Extract the (x, y) coordinate from the center of the cell holding the provided text.  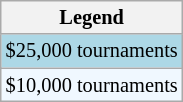
Legend (92, 17)
$25,000 tournaments (92, 51)
$10,000 tournaments (92, 85)
